Return the [X, Y] coordinate for the center point of the cell that contains the specified text.  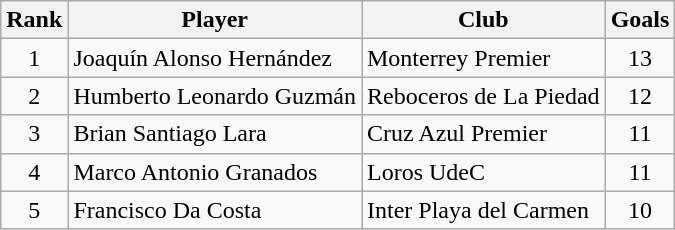
Humberto Leonardo Guzmán [215, 96]
Loros UdeC [484, 172]
Marco Antonio Granados [215, 172]
Francisco Da Costa [215, 210]
Inter Playa del Carmen [484, 210]
4 [34, 172]
Club [484, 20]
12 [640, 96]
5 [34, 210]
Cruz Azul Premier [484, 134]
13 [640, 58]
Goals [640, 20]
Monterrey Premier [484, 58]
2 [34, 96]
1 [34, 58]
Joaquín Alonso Hernández [215, 58]
Brian Santiago Lara [215, 134]
Player [215, 20]
Reboceros de La Piedad [484, 96]
Rank [34, 20]
10 [640, 210]
3 [34, 134]
